Search for the cell housing the specified text and yield its [x, y] center coordinate. 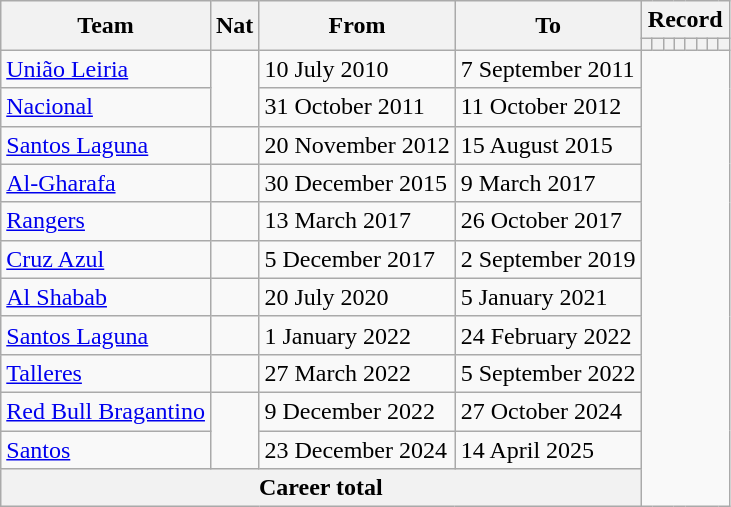
Santos [106, 449]
9 March 2017 [548, 183]
10 July 2010 [357, 69]
From [357, 26]
Rangers [106, 221]
13 March 2017 [357, 221]
5 September 2022 [548, 373]
14 April 2025 [548, 449]
27 October 2024 [548, 411]
31 October 2011 [357, 107]
9 December 2022 [357, 411]
União Leiria [106, 69]
Career total [321, 488]
Red Bull Bragantino [106, 411]
24 February 2022 [548, 335]
1 January 2022 [357, 335]
Talleres [106, 373]
Cruz Azul [106, 259]
Al Shabab [106, 297]
Nacional [106, 107]
11 October 2012 [548, 107]
30 December 2015 [357, 183]
Team [106, 26]
20 November 2012 [357, 145]
2 September 2019 [548, 259]
5 January 2021 [548, 297]
15 August 2015 [548, 145]
Al-Gharafa [106, 183]
7 September 2011 [548, 69]
23 December 2024 [357, 449]
27 March 2022 [357, 373]
Record [685, 20]
5 December 2017 [357, 259]
To [548, 26]
Nat [234, 26]
26 October 2017 [548, 221]
20 July 2020 [357, 297]
